Detect which cell encompasses the target text, then output its [X, Y] center coordinate. 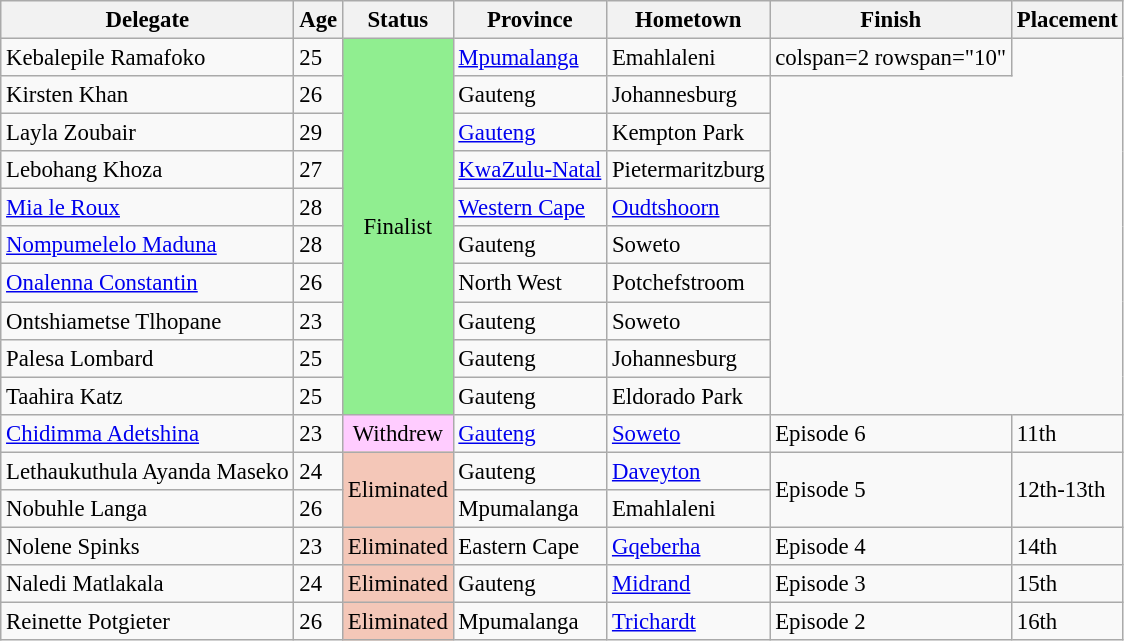
Trichardt [688, 621]
North West [530, 283]
Palesa Lombard [148, 358]
Episode 5 [891, 490]
Chidimma Adetshina [148, 433]
KwaZulu-Natal [530, 170]
Status [398, 20]
Reinette Potgieter [148, 621]
Oudtshoorn [688, 208]
Daveyton [688, 471]
Nompumelelo Maduna [148, 245]
Western Cape [530, 208]
Age [318, 20]
12th-13th [1067, 490]
Finish [891, 20]
27 [318, 170]
Delegate [148, 20]
Nolene Spinks [148, 546]
Province [530, 20]
Episode 4 [891, 546]
Gqeberha [688, 546]
Episode 6 [891, 433]
Hometown [688, 20]
Lebohang Khoza [148, 170]
Eastern Cape [530, 546]
Taahira Katz [148, 396]
Episode 3 [891, 584]
Pietermaritzburg [688, 170]
Kempton Park [688, 133]
colspan=2 rowspan="10" [891, 58]
16th [1067, 621]
Nobuhle Langa [148, 509]
29 [318, 133]
Naledi Matlakala [148, 584]
Kebalepile Ramafoko [148, 58]
Finalist [398, 227]
Midrand [688, 584]
15th [1067, 584]
Layla Zoubair [148, 133]
Onalenna Constantin [148, 283]
Episode 2 [891, 621]
Mia le Roux [148, 208]
11th [1067, 433]
Withdrew [398, 433]
Ontshiametse Tlhopane [148, 321]
14th [1067, 546]
Placement [1067, 20]
Lethaukuthula Ayanda Maseko [148, 471]
Eldorado Park [688, 396]
Potchefstroom [688, 283]
Kirsten Khan [148, 95]
